Return the (x, y) coordinate for the center point of the cell that contains the specified text.  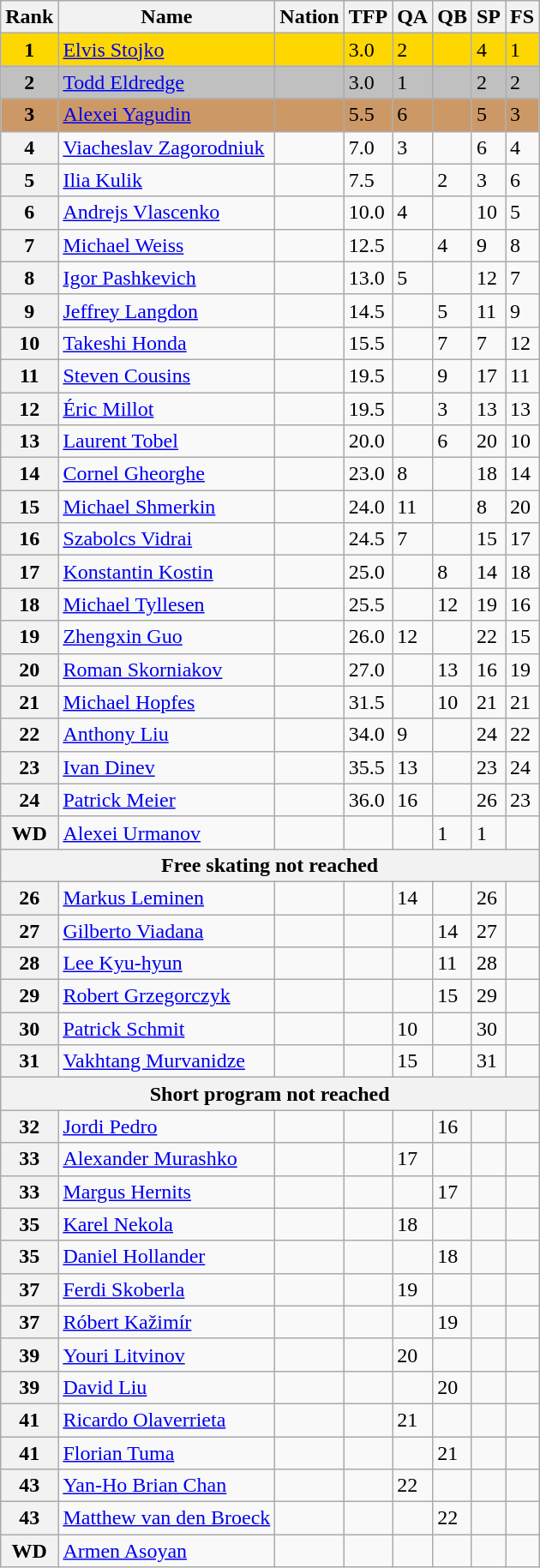
Patrick Meier (166, 800)
Alexei Yagudin (166, 115)
Todd Eldredge (166, 82)
Elvis Stojko (166, 50)
Ferdi Skoberla (166, 1289)
David Liu (166, 1387)
Jeffrey Langdon (166, 310)
Yan-Ho Brian Chan (166, 1486)
15.5 (368, 343)
Jordi Pedro (166, 1126)
7.5 (368, 180)
27.0 (368, 670)
25.5 (368, 604)
Daniel Hollander (166, 1257)
7.0 (368, 147)
Michael Weiss (166, 245)
FS (523, 17)
TFP (368, 17)
Steven Cousins (166, 375)
Margus Hernits (166, 1192)
Takeshi Honda (166, 343)
Vakhtang Murvanidze (166, 1061)
QA (413, 17)
Laurent Tobel (166, 442)
13.0 (368, 278)
Anthony Liu (166, 735)
Michael Shmerkin (166, 507)
Ivan Dinev (166, 767)
Zhengxin Guo (166, 637)
Cornel Gheorghe (166, 474)
Roman Skorniakov (166, 670)
Michael Tyllesen (166, 604)
10.0 (368, 213)
Youri Litvinov (166, 1355)
25.0 (368, 572)
Igor Pashkevich (166, 278)
Matthew van den Broeck (166, 1518)
Alexander Murashko (166, 1159)
SP (489, 17)
Róbert Kažimír (166, 1322)
26.0 (368, 637)
Rank (29, 17)
35.5 (368, 767)
Viacheslav Zagorodniuk (166, 147)
Ilia Kulik (166, 180)
36.0 (368, 800)
24.0 (368, 507)
Lee Kyu-hyun (166, 964)
Michael Hopfes (166, 702)
Name (166, 17)
20.0 (368, 442)
Armen Asoyan (166, 1551)
Patrick Schmit (166, 1029)
Alexei Urmanov (166, 832)
Robert Grzegorczyk (166, 996)
Konstantin Kostin (166, 572)
Éric Millot (166, 409)
Gilberto Viadana (166, 930)
Short program not reached (270, 1094)
Florian Tuma (166, 1453)
Karel Nekola (166, 1224)
34.0 (368, 735)
12.5 (368, 245)
14.5 (368, 310)
QB (453, 17)
24.5 (368, 539)
Ricardo Olaverrieta (166, 1420)
Markus Leminen (166, 898)
Szabolcs Vidrai (166, 539)
Free skating not reached (270, 865)
32 (29, 1126)
5.5 (368, 115)
Andrejs Vlascenko (166, 213)
31.5 (368, 702)
23.0 (368, 474)
Nation (309, 17)
